Provide the [X, Y] coordinate of the cell's center where the given text is located.  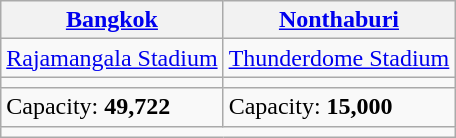
Thunderdome Stadium [339, 58]
Nonthaburi [339, 20]
Capacity: 15,000 [339, 107]
Rajamangala Stadium [112, 58]
Bangkok [112, 20]
Capacity: 49,722 [112, 107]
